Search for the cell housing the specified text and yield its (X, Y) center coordinate. 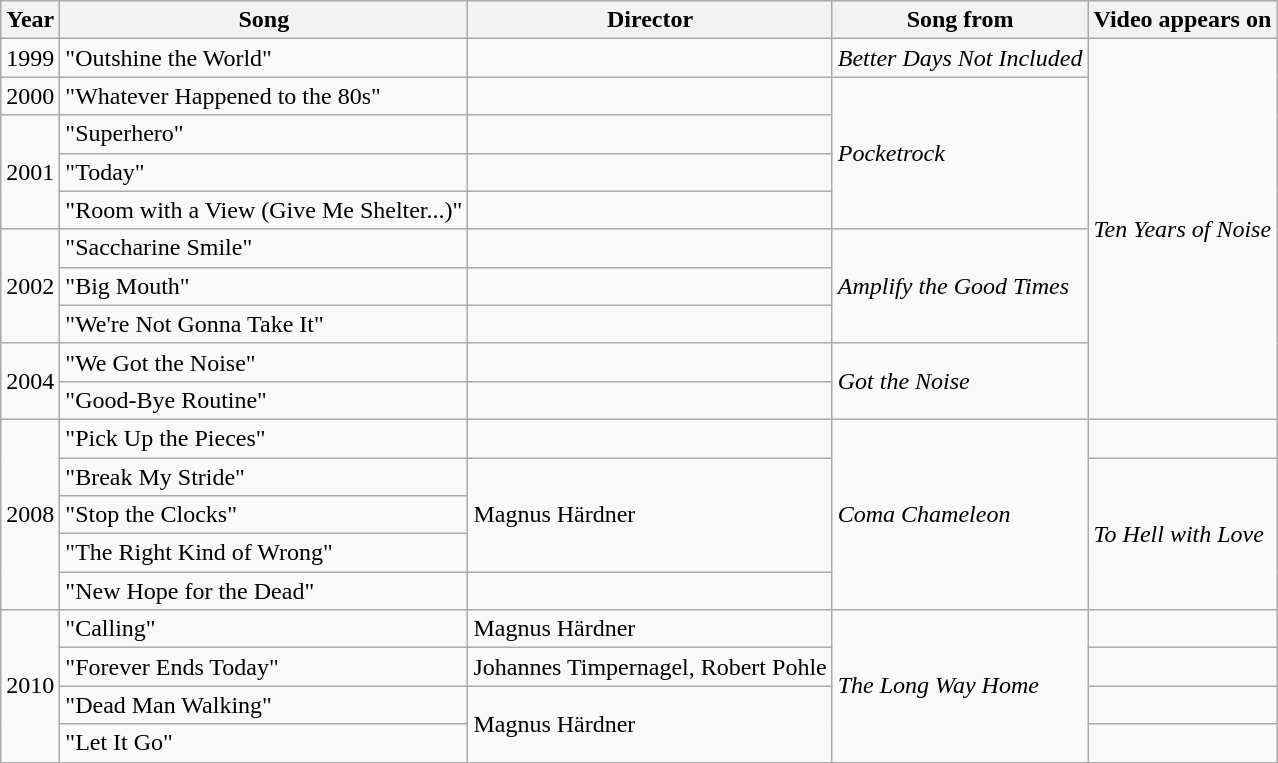
2001 (30, 172)
"Pick Up the Pieces" (264, 438)
"Forever Ends Today" (264, 667)
"Outshine the World" (264, 58)
"Saccharine Smile" (264, 248)
Amplify the Good Times (960, 286)
Pocketrock (960, 153)
"Room with a View (Give Me Shelter...)" (264, 210)
"Superhero" (264, 134)
2010 (30, 686)
Director (650, 20)
Johannes Timpernagel, Robert Pohle (650, 667)
2002 (30, 286)
"The Right Kind of Wrong" (264, 553)
Song (264, 20)
"Whatever Happened to the 80s" (264, 96)
"We're Not Gonna Take It" (264, 324)
"Today" (264, 172)
"New Hope for the Dead" (264, 591)
"Good-Bye Routine" (264, 400)
Coma Chameleon (960, 514)
Video appears on (1182, 20)
Got the Noise (960, 381)
2008 (30, 514)
Better Days Not Included (960, 58)
The Long Way Home (960, 686)
"Stop the Clocks" (264, 515)
Ten Years of Noise (1182, 230)
Song from (960, 20)
"Break My Stride" (264, 477)
"Big Mouth" (264, 286)
"Let It Go" (264, 743)
2000 (30, 96)
"Calling" (264, 629)
To Hell with Love (1182, 534)
2004 (30, 381)
Year (30, 20)
"Dead Man Walking" (264, 705)
"We Got the Noise" (264, 362)
1999 (30, 58)
